Return [x, y] of the center of cell containing provided text 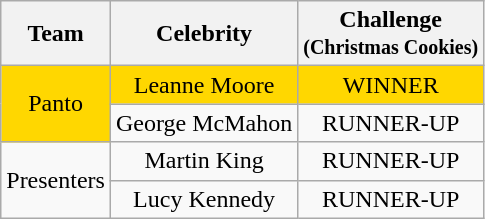
George McMahon [204, 123]
Presenters [56, 180]
WINNER [391, 85]
Leanne Moore [204, 85]
Challenge(Christmas Cookies) [391, 34]
Panto [56, 104]
Martin King [204, 161]
Team [56, 34]
Lucy Kennedy [204, 199]
Celebrity [204, 34]
